Search for the cell housing the specified text and yield its (x, y) center coordinate. 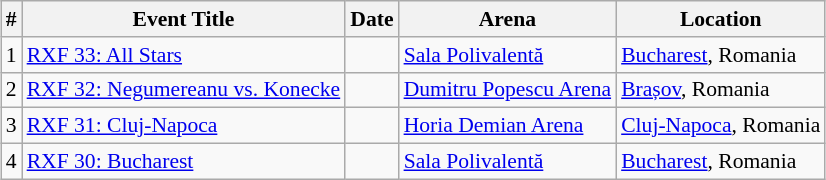
Location (720, 19)
Dumitru Popescu Arena (508, 90)
RXF 31: Cluj-Napoca (184, 126)
Brașov, Romania (720, 90)
Event Title (184, 19)
RXF 32: Negumereanu vs. Konecke (184, 90)
# (12, 19)
4 (12, 162)
Date (372, 19)
Arena (508, 19)
Horia Demian Arena (508, 126)
3 (12, 126)
Cluj-Napoca, Romania (720, 126)
RXF 33: All Stars (184, 55)
RXF 30: Bucharest (184, 162)
2 (12, 90)
1 (12, 55)
